Capture the cell that displays the provided text and extract its (X, Y) central coordinate. 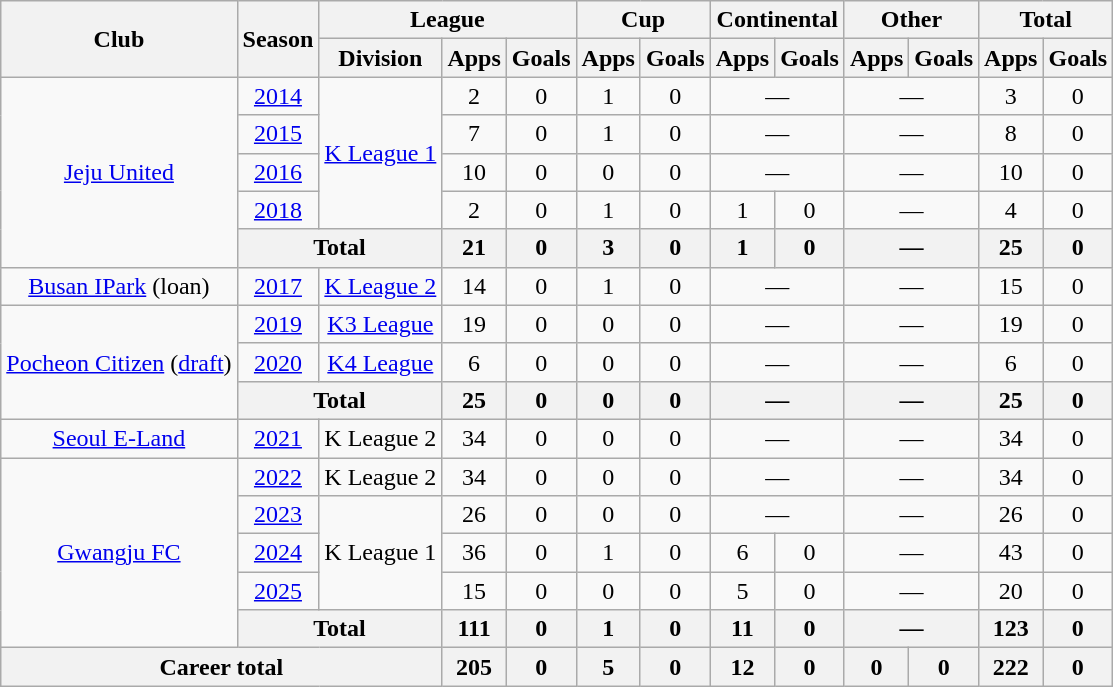
21 (474, 248)
Pocheon Citizen (draft) (119, 362)
8 (1011, 134)
Gwangju FC (119, 553)
2020 (278, 362)
2022 (278, 477)
Division (380, 58)
K4 League (380, 362)
2018 (278, 210)
43 (1011, 553)
2021 (278, 438)
K3 League (380, 324)
2017 (278, 286)
12 (742, 667)
7 (474, 134)
2025 (278, 591)
Continental (777, 20)
222 (1011, 667)
4 (1011, 210)
Seoul E-Land (119, 438)
2024 (278, 553)
2015 (278, 134)
205 (474, 667)
Busan IPark (loan) (119, 286)
Career total (222, 667)
36 (474, 553)
14 (474, 286)
11 (742, 629)
2019 (278, 324)
2023 (278, 515)
111 (474, 629)
Jeju United (119, 172)
123 (1011, 629)
Cup (643, 20)
Other (911, 20)
2014 (278, 96)
2016 (278, 172)
Season (278, 39)
League (448, 20)
Club (119, 39)
20 (1011, 591)
